From the cell containing the given text, extract its center point as (x, y) coordinate. 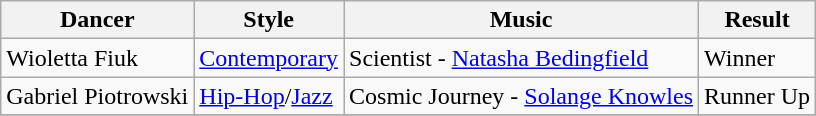
Music (522, 20)
Winner (758, 58)
Cosmic Journey - Solange Knowles (522, 96)
Wioletta Fiuk (98, 58)
Scientist - Natasha Bedingfield (522, 58)
Runner Up (758, 96)
Result (758, 20)
Style (269, 20)
Contemporary (269, 58)
Gabriel Piotrowski (98, 96)
Dancer (98, 20)
Hip-Hop/Jazz (269, 96)
